Scan for the cell matching the given text and deliver its (x, y) coordinate at center. 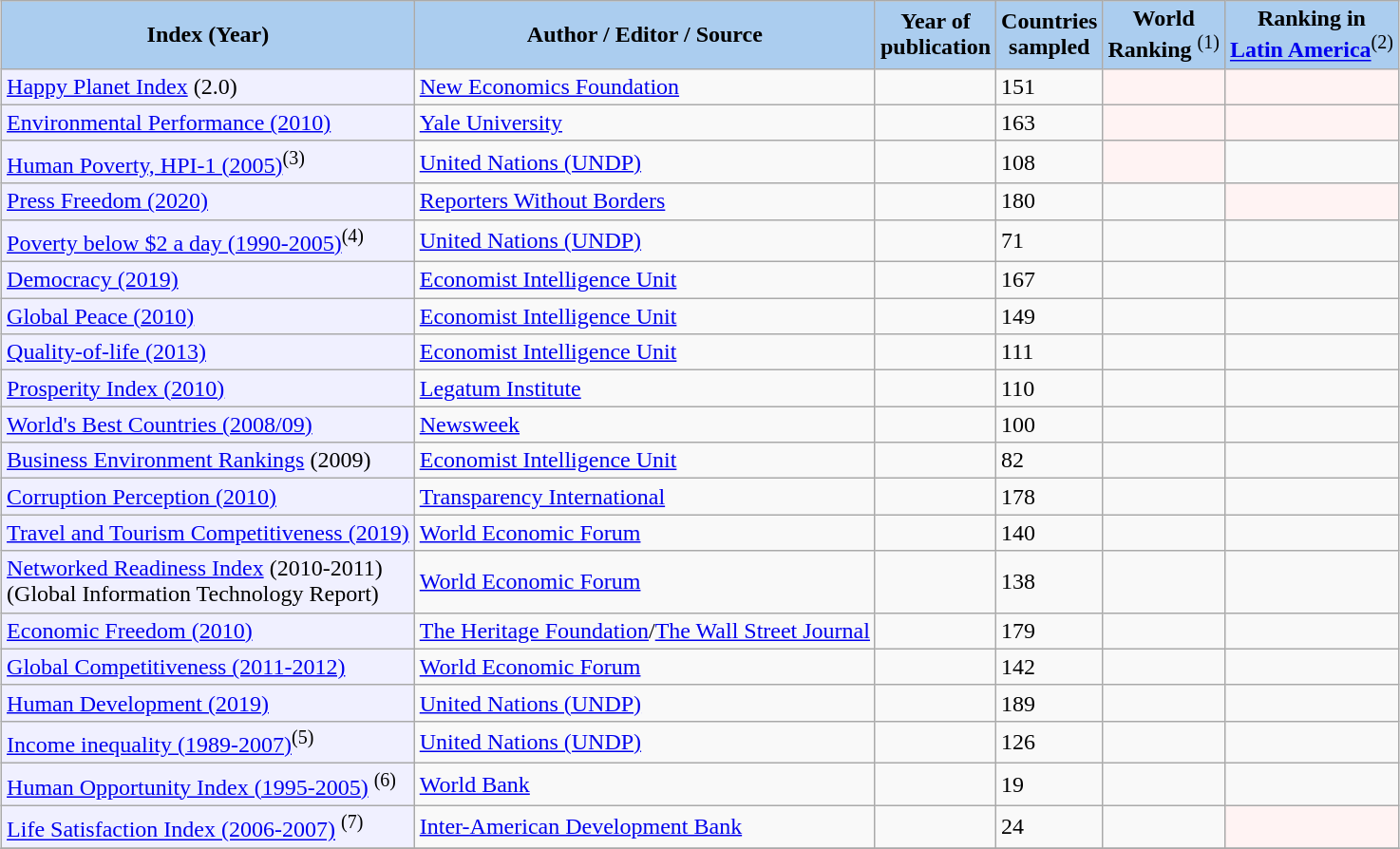
24 (1050, 826)
Corruption Perception (2010) (209, 497)
Human Development (2019) (209, 703)
Income inequality (1989-2007)(5) (209, 743)
Author / Editor / Source (644, 35)
82 (1050, 461)
Human Opportunity Index (1995-2005) (6) (209, 784)
Yale University (644, 123)
111 (1050, 352)
142 (1050, 667)
Travel and Tourism Competitiveness (2019) (209, 533)
Business Environment Rankings (2009) (209, 461)
Newsweek (644, 424)
108 (1050, 161)
Countriessampled (1050, 35)
71 (1050, 241)
World's Best Countries (2008/09) (209, 424)
Prosperity Index (2010) (209, 388)
Global Competitiveness (2011-2012) (209, 667)
140 (1050, 533)
Economic Freedom (2010) (209, 631)
179 (1050, 631)
Life Satisfaction Index (2006-2007) (7) (209, 826)
Year ofpublication (935, 35)
151 (1050, 86)
New Economics Foundation (644, 86)
World Ranking (1) (1164, 35)
126 (1050, 743)
Happy Planet Index (2.0) (209, 86)
Transparency International (644, 497)
Environmental Performance (2010) (209, 123)
138 (1050, 581)
Reporters Without Borders (644, 201)
19 (1050, 784)
Democracy (2019) (209, 280)
Poverty below $2 a day (1990-2005)(4) (209, 241)
Legatum Institute (644, 388)
110 (1050, 388)
149 (1050, 316)
163 (1050, 123)
Quality-of-life (2013) (209, 352)
100 (1050, 424)
Press Freedom (2020) (209, 201)
World Bank (644, 784)
167 (1050, 280)
180 (1050, 201)
Index (Year) (209, 35)
Human Poverty, HPI-1 (2005)(3) (209, 161)
Global Peace (2010) (209, 316)
189 (1050, 703)
178 (1050, 497)
Ranking inLatin America(2) (1311, 35)
Inter-American Development Bank (644, 826)
The Heritage Foundation/The Wall Street Journal (644, 631)
Networked Readiness Index (2010-2011)(Global Information Technology Report) (209, 581)
